For the text-containing cell, return its midpoint in [X, Y] coordinate format. 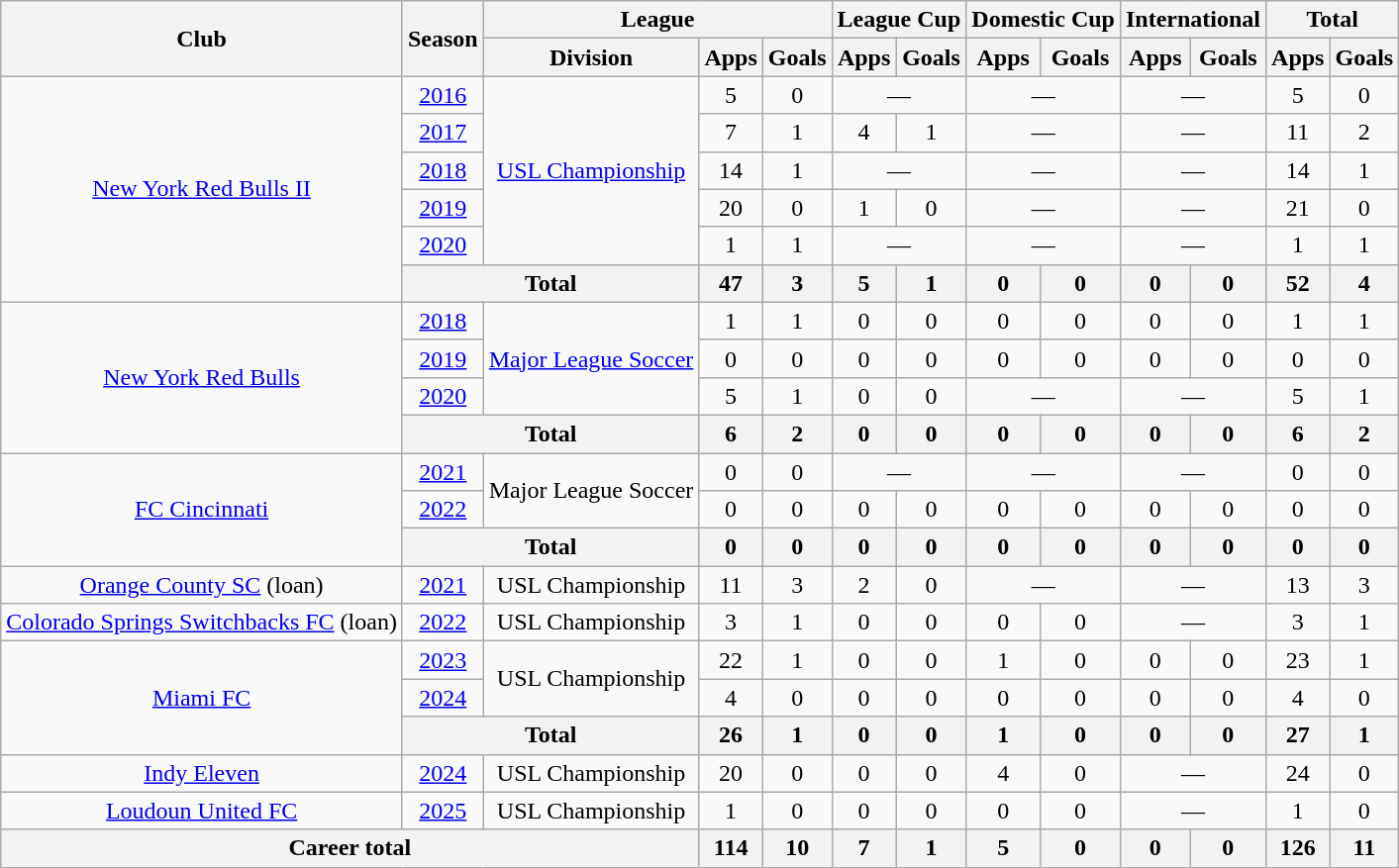
Miami FC [202, 698]
27 [1298, 735]
24 [1298, 773]
13 [1298, 585]
Season [443, 39]
New York Red Bulls II [202, 189]
23 [1298, 660]
Career total [350, 848]
21 [1298, 208]
League [657, 20]
Orange County SC (loan) [202, 585]
Loudoun United FC [202, 811]
126 [1298, 848]
Colorado Springs Switchbacks FC (loan) [202, 623]
International [1192, 20]
52 [1298, 283]
47 [731, 283]
League Cup [899, 20]
Club [202, 39]
Domestic Cup [1044, 20]
10 [797, 848]
2016 [443, 95]
New York Red Bulls [202, 377]
Indy Eleven [202, 773]
22 [731, 660]
2017 [443, 133]
2023 [443, 660]
26 [731, 735]
Division [591, 57]
FC Cincinnati [202, 510]
114 [731, 848]
2025 [443, 811]
